Find where the given text appears and provide that cell's center as [x, y] coordinate. 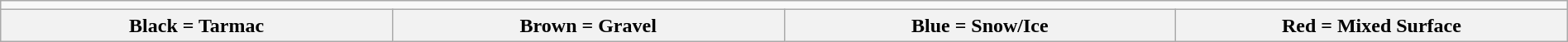
Brown = Gravel [588, 26]
Blue = Snow/Ice [980, 26]
Red = Mixed Surface [1372, 26]
Black = Tarmac [197, 26]
